For the text-containing cell, return its midpoint in (X, Y) coordinate format. 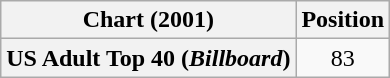
US Adult Top 40 (Billboard) (148, 58)
Position (343, 20)
Chart (2001) (148, 20)
83 (343, 58)
